Search for the cell housing the specified text and yield its (X, Y) center coordinate. 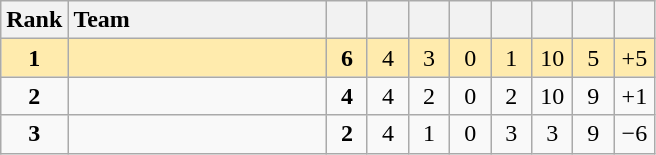
+5 (634, 58)
Team (198, 20)
6 (346, 58)
+1 (634, 96)
5 (594, 58)
Rank (34, 20)
−6 (634, 134)
